Search for the cell housing the specified text and yield its (X, Y) center coordinate. 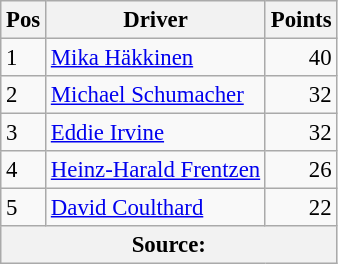
5 (24, 208)
26 (300, 170)
Michael Schumacher (156, 95)
Heinz-Harald Frentzen (156, 170)
Points (300, 20)
1 (24, 58)
Pos (24, 20)
22 (300, 208)
2 (24, 95)
40 (300, 58)
Driver (156, 20)
4 (24, 170)
Mika Häkkinen (156, 58)
David Coulthard (156, 208)
Source: (169, 245)
3 (24, 133)
Eddie Irvine (156, 133)
